Return (x, y) of the center of cell containing provided text 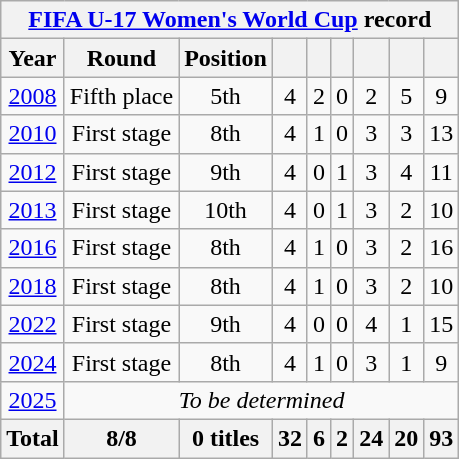
10th (226, 210)
FIFA U-17 Women's World Cup record (230, 20)
Year (33, 58)
8/8 (121, 438)
Fifth place (121, 96)
2016 (33, 248)
Total (33, 438)
16 (442, 248)
2025 (33, 400)
2012 (33, 172)
2013 (33, 210)
2018 (33, 286)
6 (318, 438)
15 (442, 324)
2010 (33, 134)
Position (226, 58)
13 (442, 134)
To be determined (261, 400)
2024 (33, 362)
24 (372, 438)
32 (290, 438)
Round (121, 58)
5 (406, 96)
2008 (33, 96)
2022 (33, 324)
20 (406, 438)
11 (442, 172)
5th (226, 96)
0 titles (226, 438)
93 (442, 438)
